Determine the (X, Y) coordinate at the center of the cell enclosing the given text.  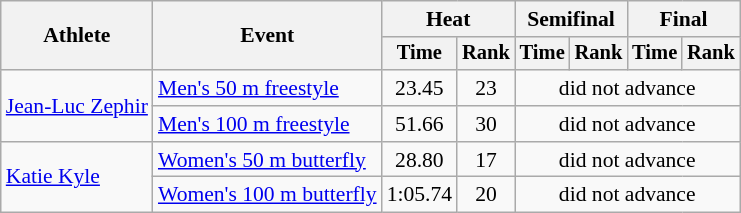
30 (486, 124)
Women's 50 m butterfly (268, 160)
Men's 100 m freestyle (268, 124)
Men's 50 m freestyle (268, 88)
Semifinal (571, 19)
Event (268, 36)
51.66 (420, 124)
17 (486, 160)
20 (486, 195)
Athlete (77, 36)
23 (486, 88)
Women's 100 m butterfly (268, 195)
Katie Kyle (77, 178)
Final (683, 19)
28.80 (420, 160)
1:05.74 (420, 195)
Heat (448, 19)
23.45 (420, 88)
Jean-Luc Zephir (77, 106)
